Return (X, Y) of the center of cell containing provided text 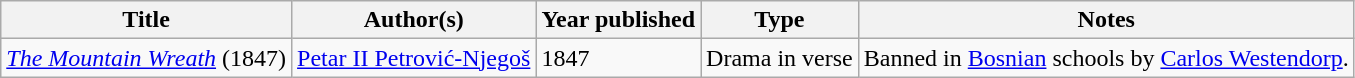
Author(s) (414, 20)
Title (146, 20)
Notes (1106, 20)
1847 (618, 58)
Drama in verse (780, 58)
Type (780, 20)
Banned in Bosnian schools by Carlos Westendorp. (1106, 58)
The Mountain Wreath (1847) (146, 58)
Petar II Petrović-Njegoš (414, 58)
Year published (618, 20)
